Extract the (x, y) coordinate from the center of the cell holding the provided text.  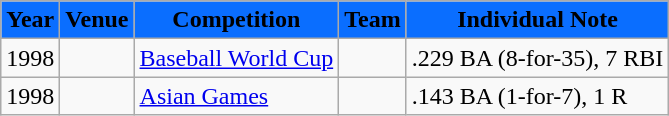
Competition (236, 20)
Venue (97, 20)
Baseball World Cup (236, 58)
Asian Games (236, 96)
.229 BA (8-for-35), 7 RBI (538, 58)
Team (373, 20)
.143 BA (1-for-7), 1 R (538, 96)
Individual Note (538, 20)
Year (30, 20)
